Extract the (X, Y) coordinate from the center of the cell holding the provided text.  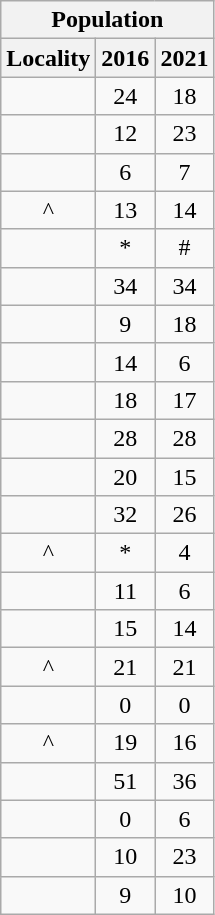
4 (184, 553)
51 (126, 781)
Locality (48, 58)
17 (184, 400)
12 (126, 134)
2021 (184, 58)
# (184, 248)
7 (184, 172)
16 (184, 743)
Population (108, 20)
11 (126, 591)
2016 (126, 58)
36 (184, 781)
19 (126, 743)
20 (126, 477)
32 (126, 515)
26 (184, 515)
24 (126, 96)
13 (126, 210)
